Capture the cell that displays the provided text and extract its [x, y] central coordinate. 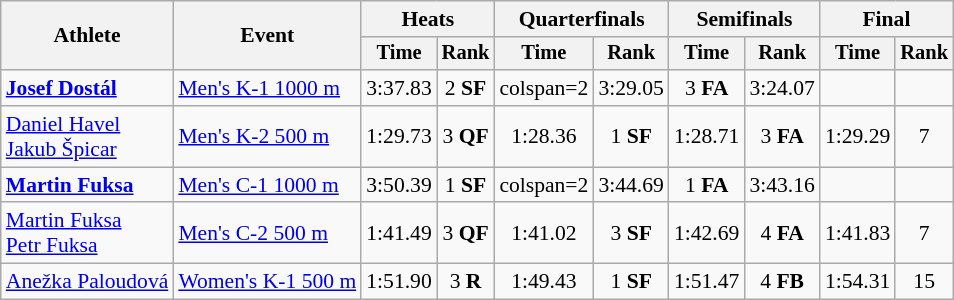
2 SF [466, 88]
3:24.07 [782, 88]
3:50.39 [398, 185]
1:41.02 [544, 234]
3:44.69 [630, 185]
Men's C-1 1000 m [267, 185]
1:54.31 [858, 282]
Women's K-1 500 m [267, 282]
3:29.05 [630, 88]
3 SF [630, 234]
3 R [466, 282]
4 FA [782, 234]
Anežka Paloudová [88, 282]
1:42.69 [706, 234]
1:49.43 [544, 282]
1:28.36 [544, 136]
Event [267, 36]
Men's C-2 500 m [267, 234]
Men's K-2 500 m [267, 136]
1 FA [706, 185]
Heats [428, 19]
Men's K-1 1000 m [267, 88]
Final [886, 19]
15 [924, 282]
3:43.16 [782, 185]
1:29.73 [398, 136]
1:51.47 [706, 282]
Martin FuksaPetr Fuksa [88, 234]
Josef Dostál [88, 88]
Martin Fuksa [88, 185]
3:37.83 [398, 88]
1:51.90 [398, 282]
Athlete [88, 36]
1:28.71 [706, 136]
1:41.49 [398, 234]
Daniel HavelJakub Špicar [88, 136]
1:41.83 [858, 234]
Semifinals [744, 19]
4 FB [782, 282]
1:29.29 [858, 136]
Quarterfinals [582, 19]
